Search for the cell housing the specified text and yield its (x, y) center coordinate. 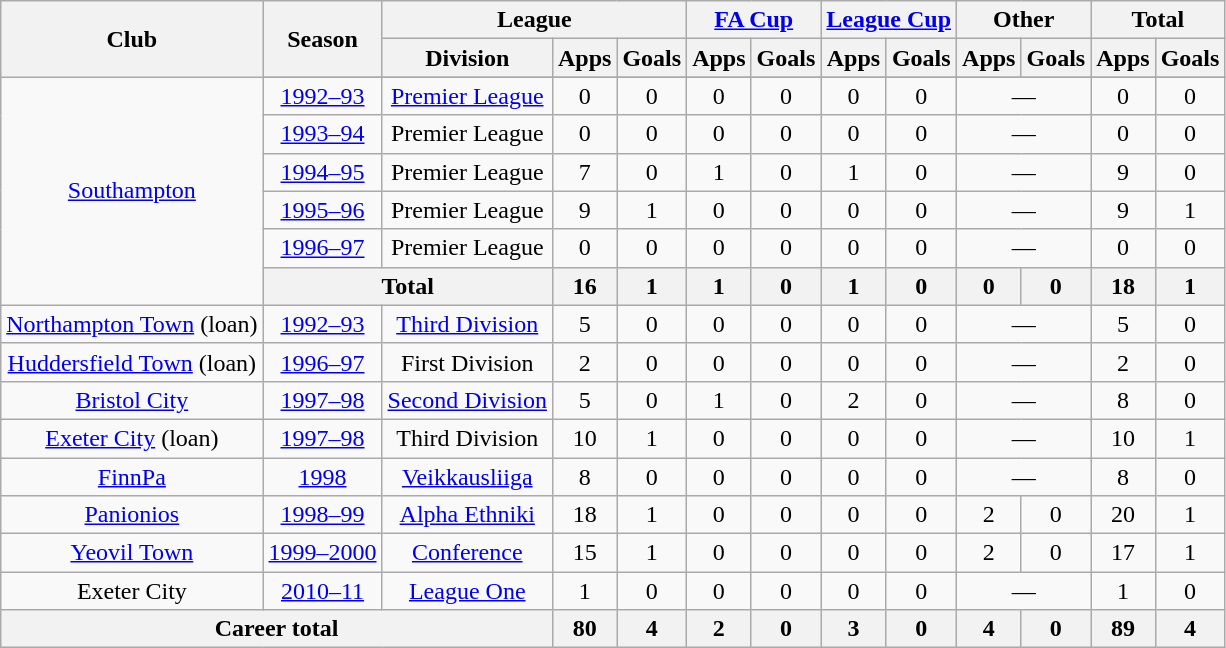
17 (1123, 553)
1998 (322, 477)
League (534, 20)
Huddersfield Town (loan) (132, 362)
Conference (467, 553)
80 (584, 629)
1995–96 (322, 210)
20 (1123, 515)
League Cup (889, 20)
1993–94 (322, 134)
Panionios (132, 515)
7 (584, 172)
FA Cup (754, 20)
Bristol City (132, 400)
2010–11 (322, 591)
Yeovil Town (132, 553)
Southampton (132, 191)
Veikkausliiga (467, 477)
Career total (277, 629)
Club (132, 39)
Exeter City (loan) (132, 438)
FinnPa (132, 477)
Alpha Ethniki (467, 515)
Second Division (467, 400)
1998–99 (322, 515)
1994–95 (322, 172)
Division (467, 58)
Other (1024, 20)
League One (467, 591)
16 (584, 286)
15 (584, 553)
Season (322, 39)
1999–2000 (322, 553)
Exeter City (132, 591)
3 (854, 629)
First Division (467, 362)
89 (1123, 629)
Northampton Town (loan) (132, 324)
